Search for the cell housing the specified text and yield its (X, Y) center coordinate. 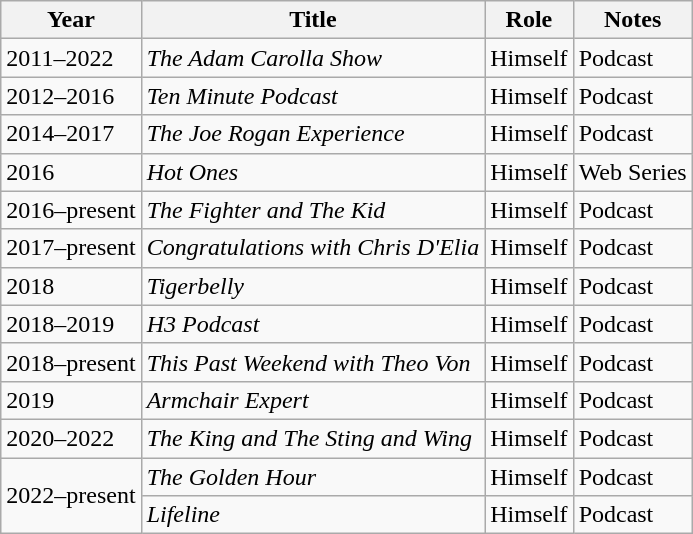
2019 (71, 400)
Tigerbelly (313, 286)
Hot Ones (313, 172)
The Adam Carolla Show (313, 58)
Web Series (632, 172)
The Golden Hour (313, 477)
Armchair Expert (313, 400)
2018–present (71, 362)
The King and The Sting and Wing (313, 438)
Ten Minute Podcast (313, 96)
2014–2017 (71, 134)
2016–present (71, 210)
Year (71, 20)
Congratulations with Chris D'Elia (313, 248)
2022–present (71, 496)
2011–2022 (71, 58)
2018–2019 (71, 324)
2020–2022 (71, 438)
2012–2016 (71, 96)
Lifeline (313, 515)
Role (529, 20)
The Joe Rogan Experience (313, 134)
This Past Weekend with Theo Von (313, 362)
2016 (71, 172)
The Fighter and The Kid (313, 210)
H3 Podcast (313, 324)
2018 (71, 286)
Notes (632, 20)
2017–present (71, 248)
Title (313, 20)
